Pinpoint the cell where the given text exists, returning its [x, y] midpoint coordinate. 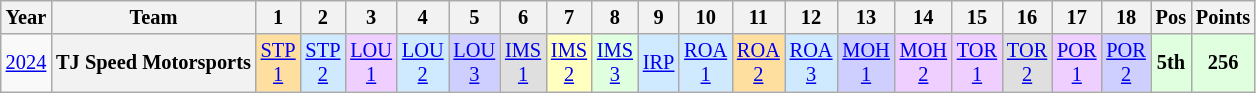
Pos [1171, 17]
TOR2 [1027, 63]
2 [324, 17]
2024 [26, 63]
TJ Speed Motorsports [154, 63]
17 [1076, 17]
STP2 [324, 63]
IRP [658, 63]
LOU2 [423, 63]
LOU1 [371, 63]
14 [924, 17]
POR2 [1126, 63]
18 [1126, 17]
MOH2 [924, 63]
11 [758, 17]
4 [423, 17]
TOR1 [977, 63]
IMS2 [569, 63]
9 [658, 17]
13 [866, 17]
Points [1223, 17]
STP1 [278, 63]
3 [371, 17]
256 [1223, 63]
IMS3 [615, 63]
16 [1027, 17]
8 [615, 17]
7 [569, 17]
POR1 [1076, 63]
MOH1 [866, 63]
IMS1 [523, 63]
15 [977, 17]
ROA3 [812, 63]
10 [706, 17]
1 [278, 17]
Year [26, 17]
12 [812, 17]
5th [1171, 63]
ROA2 [758, 63]
5 [474, 17]
ROA1 [706, 63]
6 [523, 17]
Team [154, 17]
LOU3 [474, 63]
